Search for the cell housing the specified text and yield its (X, Y) center coordinate. 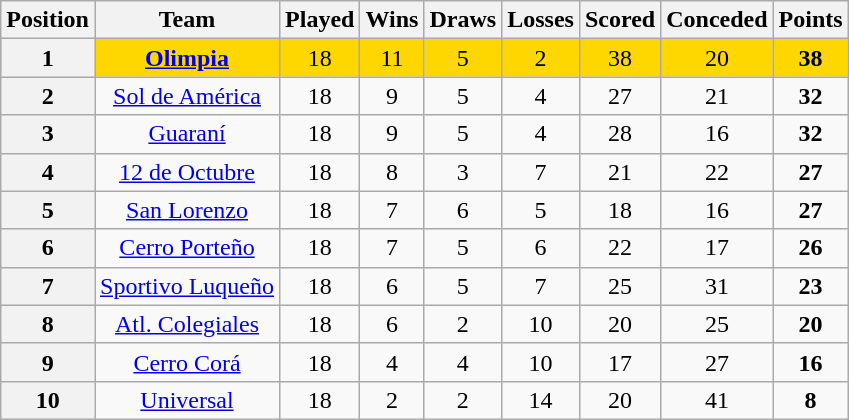
Atl. Colegiales (186, 324)
Universal (186, 400)
Team (186, 20)
1 (48, 58)
23 (810, 286)
Wins (392, 20)
Guaraní (186, 134)
Sol de América (186, 96)
11 (392, 58)
Points (810, 20)
12 de Octubre (186, 172)
14 (541, 400)
Losses (541, 20)
Scored (620, 20)
Cerro Porteño (186, 248)
31 (717, 286)
Olimpia (186, 58)
28 (620, 134)
Sportivo Luqueño (186, 286)
41 (717, 400)
Played (320, 20)
San Lorenzo (186, 210)
Conceded (717, 20)
Position (48, 20)
26 (810, 248)
Cerro Corá (186, 362)
Draws (463, 20)
